Detect which cell encompasses the target text, then output its [X, Y] center coordinate. 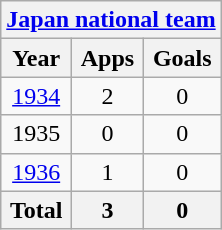
1934 [36, 96]
Total [36, 210]
3 [108, 210]
2 [108, 96]
1936 [36, 172]
1 [108, 172]
Japan national team [111, 20]
Apps [108, 58]
Year [36, 58]
1935 [36, 134]
Goals [182, 58]
